Capture the cell that displays the provided text and extract its [x, y] central coordinate. 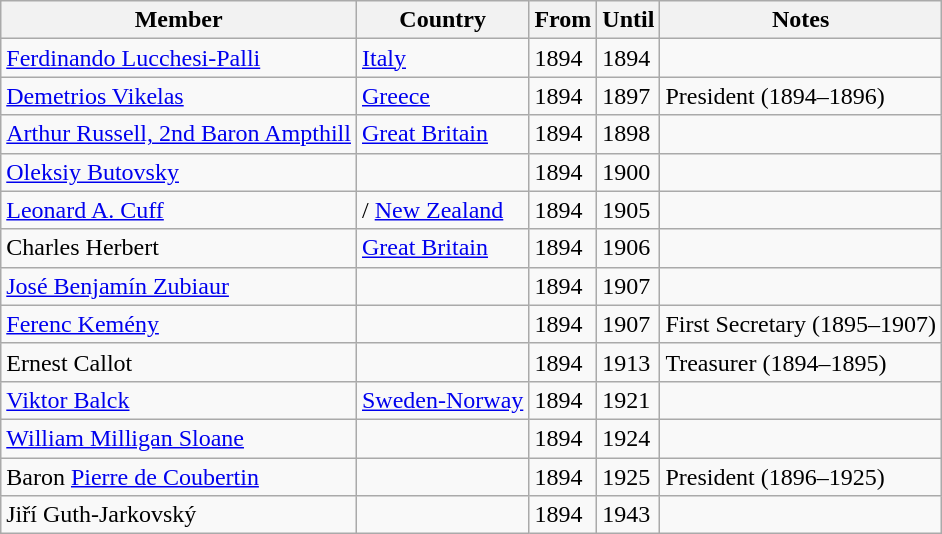
Demetrios Vikelas [179, 96]
William Milligan Sloane [179, 438]
President (1894–1896) [801, 96]
Arthur Russell, 2nd Baron Ampthill [179, 134]
1921 [628, 400]
Baron Pierre de Coubertin [179, 477]
Leonard A. Cuff [179, 210]
1906 [628, 248]
First Secretary (1895–1907) [801, 324]
Until [628, 20]
Viktor Balck [179, 400]
/ New Zealand [442, 210]
Ernest Callot [179, 362]
José Benjamín Zubiaur [179, 286]
1900 [628, 172]
1925 [628, 477]
Member [179, 20]
Ferenc Kemény [179, 324]
1943 [628, 515]
Treasurer (1894–1895) [801, 362]
1913 [628, 362]
Charles Herbert [179, 248]
1905 [628, 210]
Jiří Guth-Jarkovský [179, 515]
1924 [628, 438]
From [563, 20]
Notes [801, 20]
Oleksiy Butovsky [179, 172]
Italy [442, 58]
Country [442, 20]
1898 [628, 134]
President (1896–1925) [801, 477]
Sweden-Norway [442, 400]
Ferdinando Lucchesi-Palli [179, 58]
Greece [442, 96]
1897 [628, 96]
